Identify which cell holds the provided text, then report its [X, Y] central coordinate. 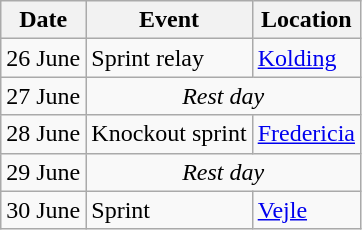
Date [44, 20]
27 June [44, 96]
26 June [44, 58]
Kolding [306, 58]
Sprint relay [169, 58]
28 June [44, 134]
29 June [44, 172]
Sprint [169, 210]
Knockout sprint [169, 134]
Vejle [306, 210]
Event [169, 20]
30 June [44, 210]
Location [306, 20]
Fredericia [306, 134]
